From the cell containing the given text, extract its center point as (x, y) coordinate. 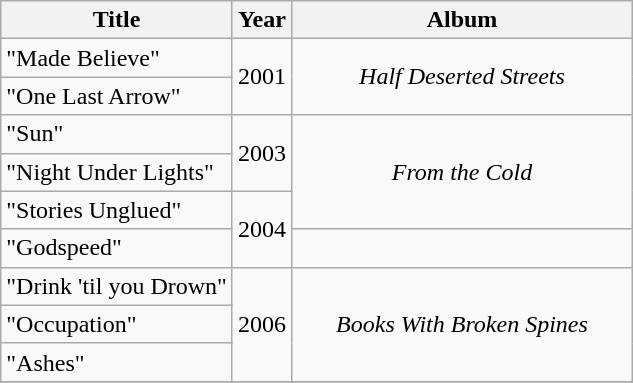
2006 (262, 324)
Books With Broken Spines (462, 324)
Title (117, 20)
From the Cold (462, 172)
2003 (262, 153)
"Ashes" (117, 362)
Year (262, 20)
Half Deserted Streets (462, 77)
"Godspeed" (117, 248)
"One Last Arrow" (117, 96)
"Stories Unglued" (117, 210)
"Occupation" (117, 324)
2004 (262, 229)
2001 (262, 77)
"Drink 'til you Drown" (117, 286)
"Night Under Lights" (117, 172)
"Sun" (117, 134)
Album (462, 20)
"Made Believe" (117, 58)
